Return the (x, y) coordinate for the center point of the cell that contains the specified text.  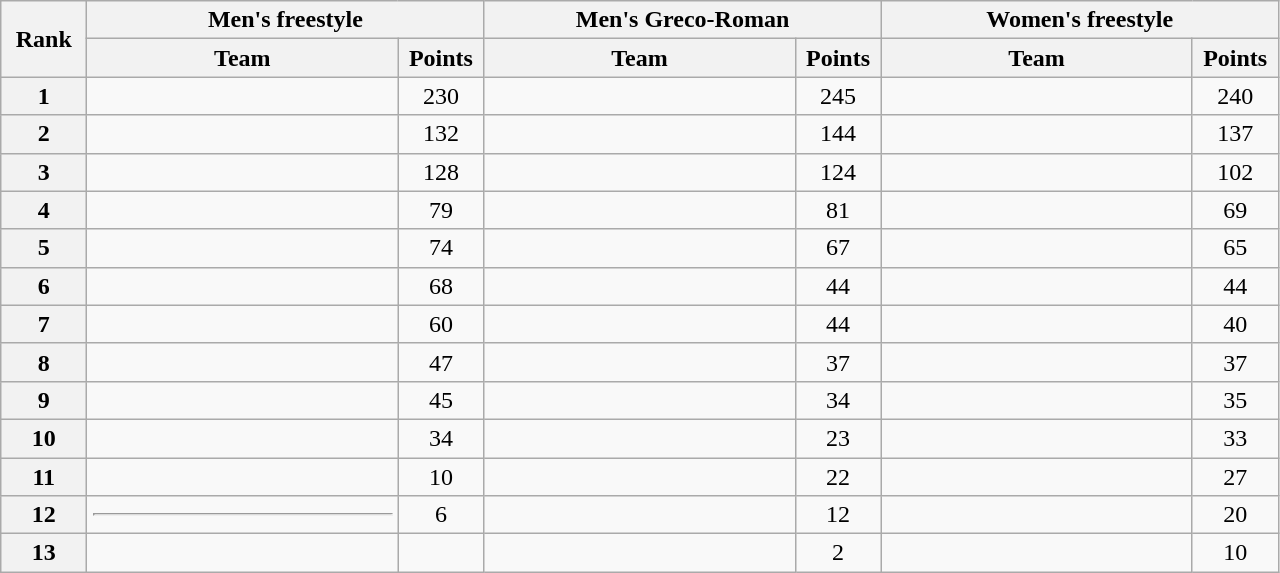
Women's freestyle (1080, 20)
20 (1235, 515)
124 (838, 172)
69 (1235, 210)
230 (441, 96)
Rank (44, 39)
35 (1235, 400)
68 (441, 286)
Men's Greco-Roman (682, 20)
74 (441, 248)
65 (1235, 248)
11 (44, 477)
240 (1235, 96)
7 (44, 324)
22 (838, 477)
245 (838, 96)
60 (441, 324)
144 (838, 134)
Men's freestyle (286, 20)
81 (838, 210)
128 (441, 172)
3 (44, 172)
9 (44, 400)
33 (1235, 438)
132 (441, 134)
40 (1235, 324)
47 (441, 362)
13 (44, 553)
8 (44, 362)
23 (838, 438)
137 (1235, 134)
4 (44, 210)
102 (1235, 172)
27 (1235, 477)
79 (441, 210)
67 (838, 248)
1 (44, 96)
45 (441, 400)
5 (44, 248)
